Pinpoint the cell where the given text exists, returning its [x, y] midpoint coordinate. 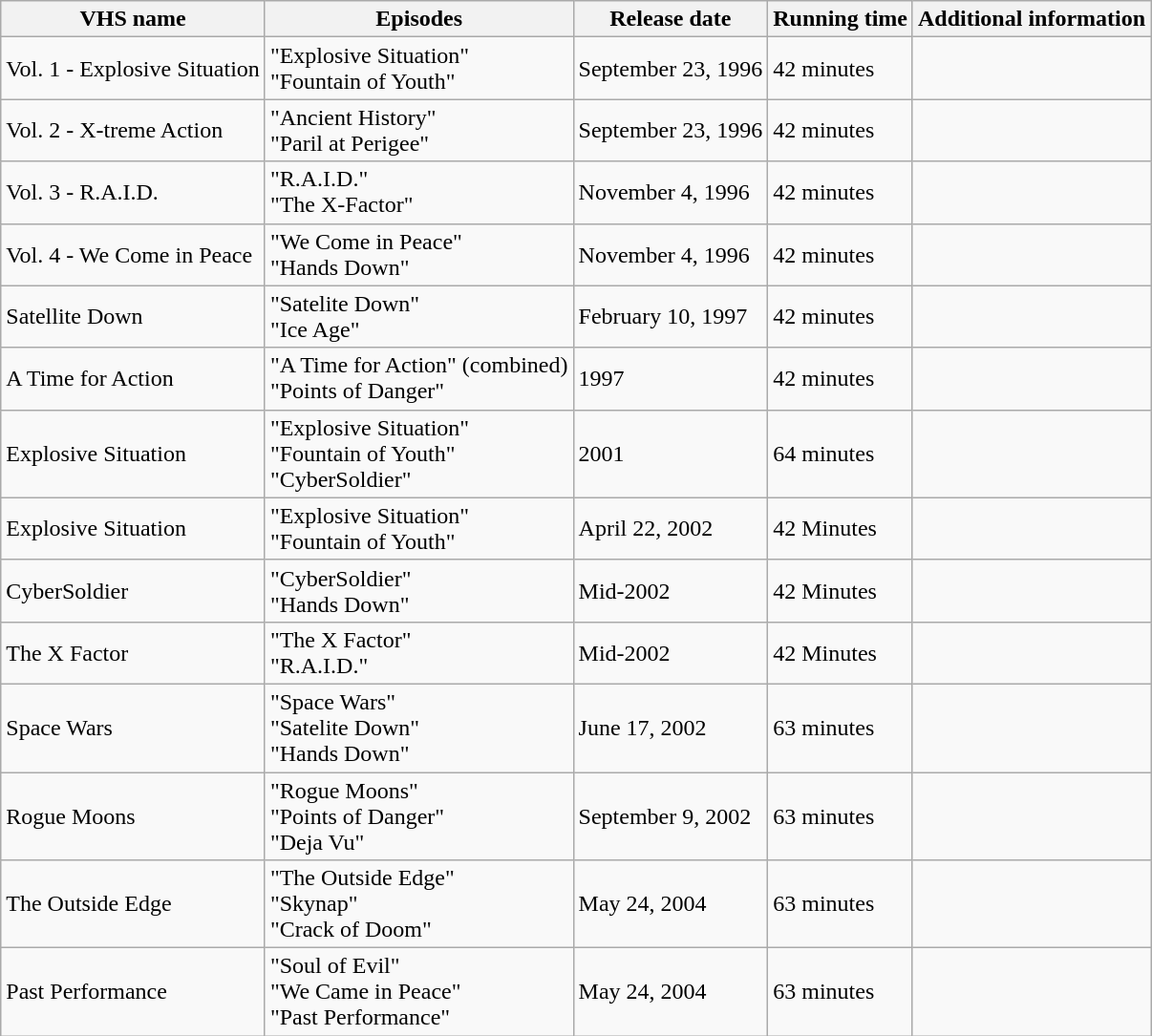
"The Outside Edge""Skynap""Crack of Doom" [418, 904]
Vol. 1 - Explosive Situation [134, 69]
Vol. 4 - We Come in Peace [134, 254]
The X Factor [134, 653]
"CyberSoldier""Hands Down" [418, 590]
Satellite Down [134, 317]
A Time for Action [134, 378]
Release date [671, 19]
February 10, 1997 [671, 317]
Space Wars [134, 728]
"Rogue Moons""Points of Danger""Deja Vu" [418, 815]
Rogue Moons [134, 815]
"Space Wars""Satelite Down""Hands Down" [418, 728]
VHS name [134, 19]
Past Performance [134, 992]
"The X Factor""R.A.I.D." [418, 653]
CyberSoldier [134, 590]
"Ancient History""Paril at Perigee" [418, 130]
September 9, 2002 [671, 815]
Additional information [1032, 19]
"Soul of Evil""We Came in Peace""Past Performance" [418, 992]
"Explosive Situation""Fountain of Youth""CyberSoldier" [418, 454]
April 22, 2002 [671, 529]
"We Come in Peace""Hands Down" [418, 254]
1997 [671, 378]
Running time [841, 19]
June 17, 2002 [671, 728]
Vol. 3 - R.A.I.D. [134, 193]
Vol. 2 - X-treme Action [134, 130]
"Satelite Down""Ice Age" [418, 317]
The Outside Edge [134, 904]
"R.A.I.D.""The X-Factor" [418, 193]
2001 [671, 454]
Episodes [418, 19]
64 minutes [841, 454]
"A Time for Action" (combined)"Points of Danger" [418, 378]
